Output the (X, Y) coordinate of the center of the cell containing the given text.  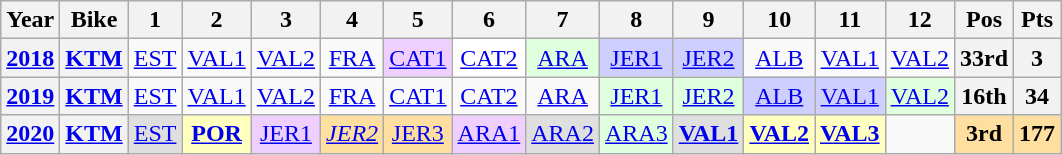
4 (352, 20)
1 (155, 20)
11 (850, 20)
34 (1038, 96)
3rd (984, 134)
6 (489, 20)
33rd (984, 58)
ARA3 (636, 134)
2020 (30, 134)
10 (780, 20)
2 (216, 20)
Pts (1038, 20)
JER3 (418, 134)
9 (708, 20)
ARA1 (489, 134)
16th (984, 96)
5 (418, 20)
Bike (94, 20)
Pos (984, 20)
POR (216, 134)
12 (920, 20)
VAL3 (850, 134)
Year (30, 20)
177 (1038, 134)
ARA2 (563, 134)
2018 (30, 58)
2019 (30, 96)
8 (636, 20)
7 (563, 20)
